From the cell containing the given text, extract its center point as (X, Y) coordinate. 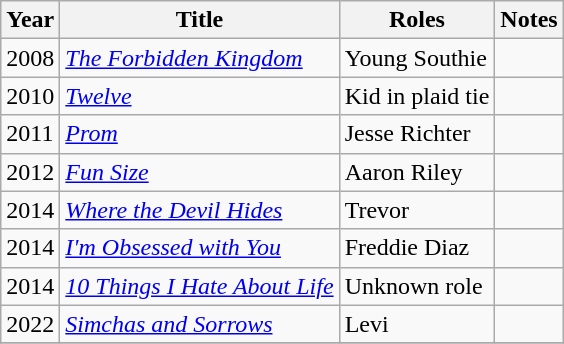
Jesse Richter (417, 134)
10 Things I Hate About Life (200, 286)
Young Southie (417, 58)
Title (200, 20)
The Forbidden Kingdom (200, 58)
Where the Devil Hides (200, 210)
Levi (417, 324)
Fun Size (200, 172)
I'm Obsessed with You (200, 248)
2010 (30, 96)
Simchas and Sorrows (200, 324)
Aaron Riley (417, 172)
Prom (200, 134)
Trevor (417, 210)
Year (30, 20)
2012 (30, 172)
Twelve (200, 96)
Kid in plaid tie (417, 96)
Freddie Diaz (417, 248)
2011 (30, 134)
Roles (417, 20)
2022 (30, 324)
2008 (30, 58)
Notes (529, 20)
Unknown role (417, 286)
